Determine the [x, y] coordinate at the center of the cell enclosing the given text.  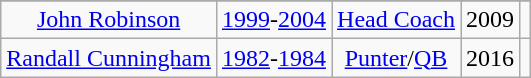
1999-2004 [274, 20]
2009 [490, 20]
John Robinson [109, 20]
2016 [490, 58]
Head Coach [396, 20]
Punter/QB [396, 58]
Randall Cunningham [109, 58]
1982-1984 [274, 58]
